Output the [x, y] coordinate of the center of the cell containing the given text.  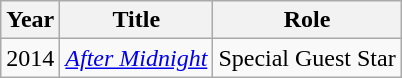
Title [136, 20]
Year [30, 20]
Special Guest Star [307, 58]
After Midnight [136, 58]
2014 [30, 58]
Role [307, 20]
